Search for the cell housing the specified text and yield its [X, Y] center coordinate. 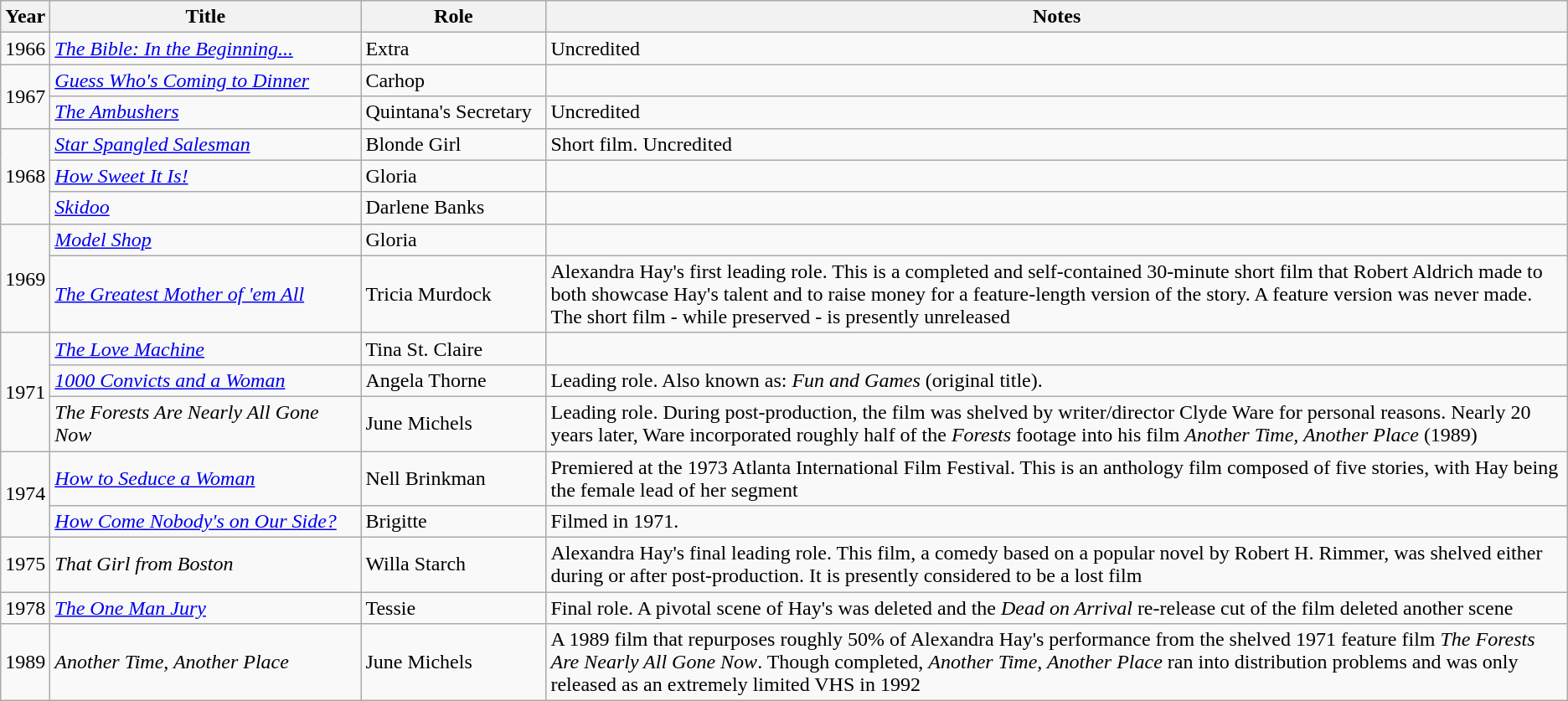
Year [25, 17]
1978 [25, 608]
Tessie [454, 608]
Final role. A pivotal scene of Hay's was deleted and the Dead on Arrival re-release cut of the film deleted another scene [1057, 608]
Brigitte [454, 522]
Carhop [454, 80]
Star Spangled Salesman [206, 144]
Another Time, Another Place [206, 662]
How Come Nobody's on Our Side? [206, 522]
1966 [25, 49]
1969 [25, 278]
Nell Brinkman [454, 477]
Model Shop [206, 240]
That Girl from Boston [206, 564]
Notes [1057, 17]
Darlene Banks [454, 208]
Extra [454, 49]
1971 [25, 392]
How to Seduce a Woman [206, 477]
Short film. Uncredited [1057, 144]
1989 [25, 662]
Title [206, 17]
Leading role. Also known as: Fun and Games (original title). [1057, 380]
Filmed in 1971. [1057, 522]
The Forests Are Nearly All Gone Now [206, 424]
The One Man Jury [206, 608]
Quintana's Secretary [454, 112]
The Bible: In the Beginning... [206, 49]
Guess Who's Coming to Dinner [206, 80]
Angela Thorne [454, 380]
Skidoo [206, 208]
Blonde Girl [454, 144]
1000 Convicts and a Woman [206, 380]
Willa Starch [454, 564]
1967 [25, 96]
1974 [25, 494]
1968 [25, 176]
The Greatest Mother of 'em All [206, 294]
The Love Machine [206, 348]
Role [454, 17]
How Sweet It Is! [206, 176]
1975 [25, 564]
The Ambushers [206, 112]
Tricia Murdock [454, 294]
Tina St. Claire [454, 348]
